From the cell containing the given text, extract its center point as [X, Y] coordinate. 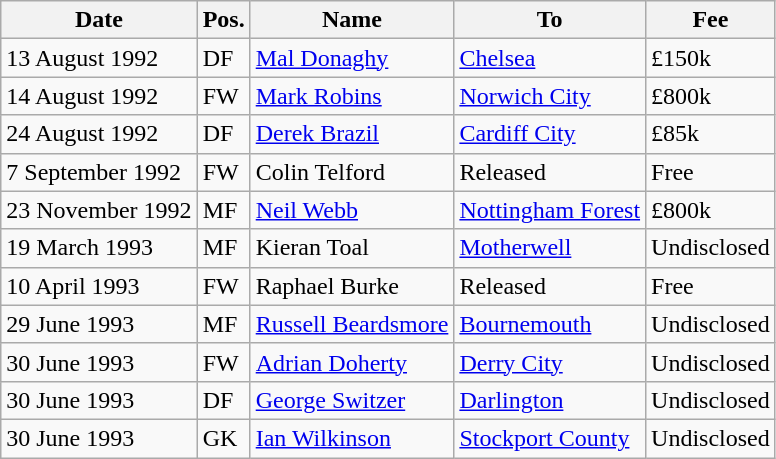
Raphael Burke [352, 286]
23 November 1992 [99, 210]
Derek Brazil [352, 134]
£85k [711, 134]
£150k [711, 58]
Name [352, 20]
Ian Wilkinson [352, 438]
Norwich City [550, 96]
Nottingham Forest [550, 210]
Kieran Toal [352, 248]
Bournemouth [550, 324]
Cardiff City [550, 134]
29 June 1993 [99, 324]
Darlington [550, 400]
24 August 1992 [99, 134]
Mark Robins [352, 96]
Adrian Doherty [352, 362]
Colin Telford [352, 172]
GK [224, 438]
14 August 1992 [99, 96]
Neil Webb [352, 210]
Motherwell [550, 248]
10 April 1993 [99, 286]
Date [99, 20]
Mal Donaghy [352, 58]
19 March 1993 [99, 248]
Russell Beardsmore [352, 324]
To [550, 20]
Stockport County [550, 438]
George Switzer [352, 400]
Derry City [550, 362]
13 August 1992 [99, 58]
Chelsea [550, 58]
Pos. [224, 20]
7 September 1992 [99, 172]
Fee [711, 20]
